Search for the cell housing the specified text and yield its [x, y] center coordinate. 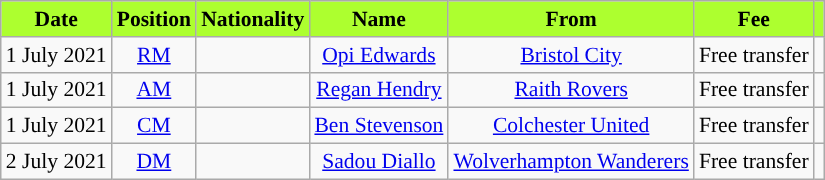
Name [378, 19]
AM [154, 90]
Date [56, 19]
From [570, 19]
Fee [754, 19]
Bristol City [570, 55]
Position [154, 19]
2 July 2021 [56, 162]
Regan Hendry [378, 90]
CM [154, 126]
Raith Rovers [570, 90]
Colchester United [570, 126]
Nationality [252, 19]
Wolverhampton Wanderers [570, 162]
DM [154, 162]
Sadou Diallo [378, 162]
Ben Stevenson [378, 126]
RM [154, 55]
Opi Edwards [378, 55]
